Pinpoint the cell where the given text exists, returning its [x, y] midpoint coordinate. 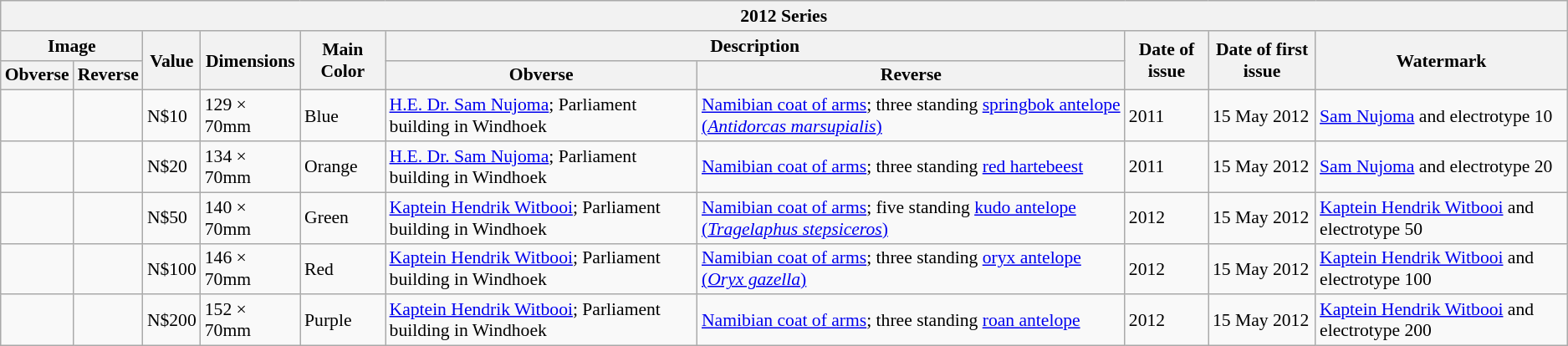
Purple [343, 321]
146 × 70mm [251, 269]
Value [172, 60]
134 × 70mm [251, 167]
Sam Nujoma and electrotype 20 [1442, 167]
Namibian coat of arms; five standing kudo antelope (Tragelaphus stepsiceros) [912, 217]
N$200 [172, 321]
Kaptein Hendrik Witbooi and electrotype 50 [1442, 217]
140 × 70mm [251, 217]
Date of issue [1167, 60]
N$20 [172, 167]
Main Color [343, 60]
Namibian coat of arms; three standing springbok antelope (Antidorcas marsupialis) [912, 115]
Dimensions [251, 60]
Date of first issue [1262, 60]
Image [72, 46]
N$50 [172, 217]
Namibian coat of arms; three standing oryx antelope (Oryx gazella) [912, 269]
Namibian coat of arms; three standing red hartebeest [912, 167]
129 × 70mm [251, 115]
Kaptein Hendrik Witbooi and electrotype 100 [1442, 269]
Red [343, 269]
Sam Nujoma and electrotype 10 [1442, 115]
152 × 70mm [251, 321]
N$100 [172, 269]
N$10 [172, 115]
Kaptein Hendrik Witbooi and electrotype 200 [1442, 321]
Description [755, 46]
Namibian coat of arms; three standing roan antelope [912, 321]
Blue [343, 115]
Orange [343, 167]
2012 Series [784, 16]
Green [343, 217]
Watermark [1442, 60]
